Return the [X, Y] coordinate for the center point of the cell that contains the specified text.  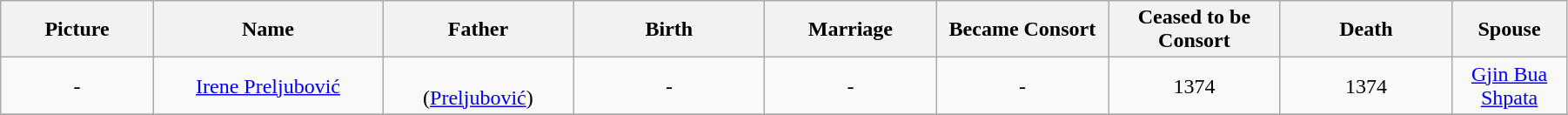
Picture [77, 30]
Ceased to be Consort [1195, 30]
Marriage [851, 30]
Father [479, 30]
Spouse [1510, 30]
Gjin Bua Shpata [1510, 85]
Death [1366, 30]
Name [268, 30]
Became Consort [1022, 30]
(Preljubović) [479, 85]
Irene Preljubović [268, 85]
Birth [668, 30]
